From the cell containing the given text, extract its center point as [X, Y] coordinate. 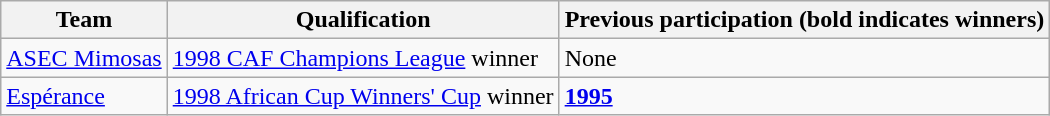
None [804, 58]
1998 CAF Champions League winner [363, 58]
1998 African Cup Winners' Cup winner [363, 96]
Previous participation (bold indicates winners) [804, 20]
Qualification [363, 20]
Espérance [84, 96]
Team [84, 20]
1995 [804, 96]
ASEC Mimosas [84, 58]
